Return [x, y] of the center of cell containing provided text 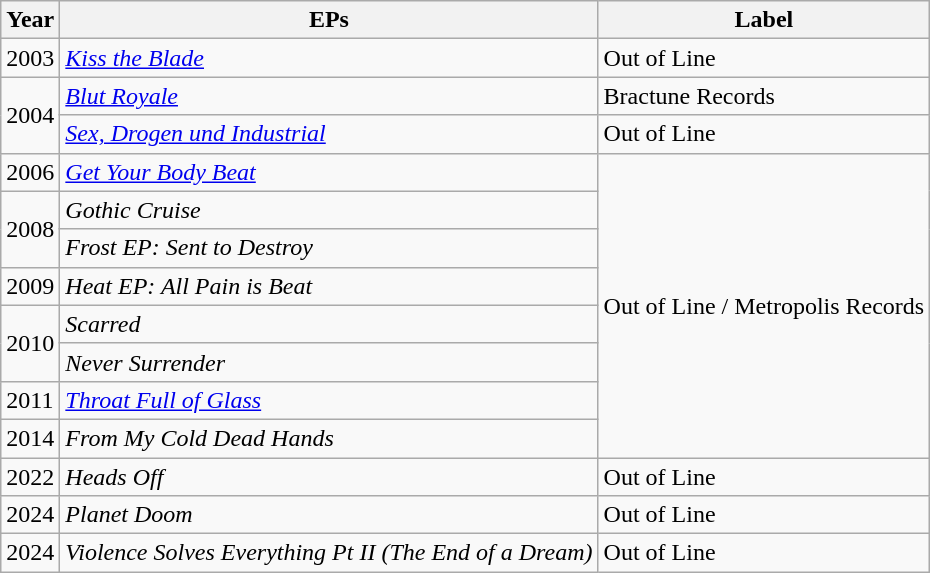
Never Surrender [329, 362]
EPs [329, 20]
Heat EP: All Pain is Beat [329, 286]
2008 [30, 229]
Year [30, 20]
Kiss the Blade [329, 58]
Sex, Drogen und Industrial [329, 134]
2014 [30, 438]
Blut Royale [329, 96]
Heads Off [329, 477]
Planet Doom [329, 515]
From My Cold Dead Hands [329, 438]
2011 [30, 400]
Out of Line / Metropolis Records [764, 305]
Throat Full of Glass [329, 400]
Scarred [329, 324]
Bractune Records [764, 96]
Gothic Cruise [329, 210]
2022 [30, 477]
Label [764, 20]
Frost EP: Sent to Destroy [329, 248]
2004 [30, 115]
2009 [30, 286]
Violence Solves Everything Pt II (The End of a Dream) [329, 553]
2003 [30, 58]
2010 [30, 343]
2006 [30, 172]
Get Your Body Beat [329, 172]
